Capture the cell that displays the provided text and extract its (X, Y) central coordinate. 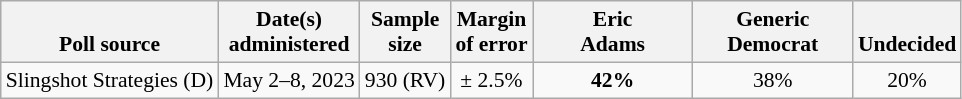
Undecided (907, 32)
Poll source (110, 32)
Samplesize (406, 32)
EricAdams (613, 32)
GenericDemocrat (773, 32)
Marginof error (491, 32)
38% (773, 80)
May 2–8, 2023 (288, 80)
42% (613, 80)
20% (907, 80)
Slingshot Strategies (D) (110, 80)
± 2.5% (491, 80)
930 (RV) (406, 80)
Date(s)administered (288, 32)
